Return the [x, y] coordinate for the center point of the cell that contains the specified text.  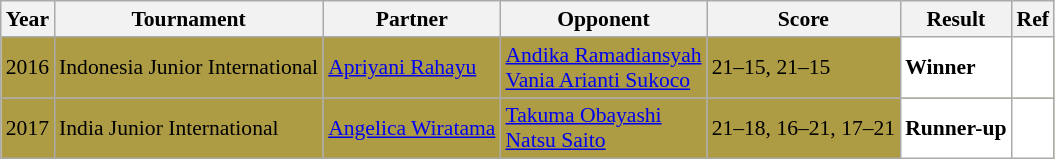
Opponent [603, 19]
Partner [412, 19]
2016 [28, 68]
21–15, 21–15 [804, 68]
Indonesia Junior International [188, 68]
India Junior International [188, 128]
Runner-up [956, 128]
Winner [956, 68]
Andika Ramadiansyah Vania Arianti Sukoco [603, 68]
Angelica Wiratama [412, 128]
2017 [28, 128]
Apriyani Rahayu [412, 68]
Year [28, 19]
21–18, 16–21, 17–21 [804, 128]
Score [804, 19]
Result [956, 19]
Ref [1032, 19]
Tournament [188, 19]
Takuma Obayashi Natsu Saito [603, 128]
